Search for the cell housing the specified text and yield its [x, y] center coordinate. 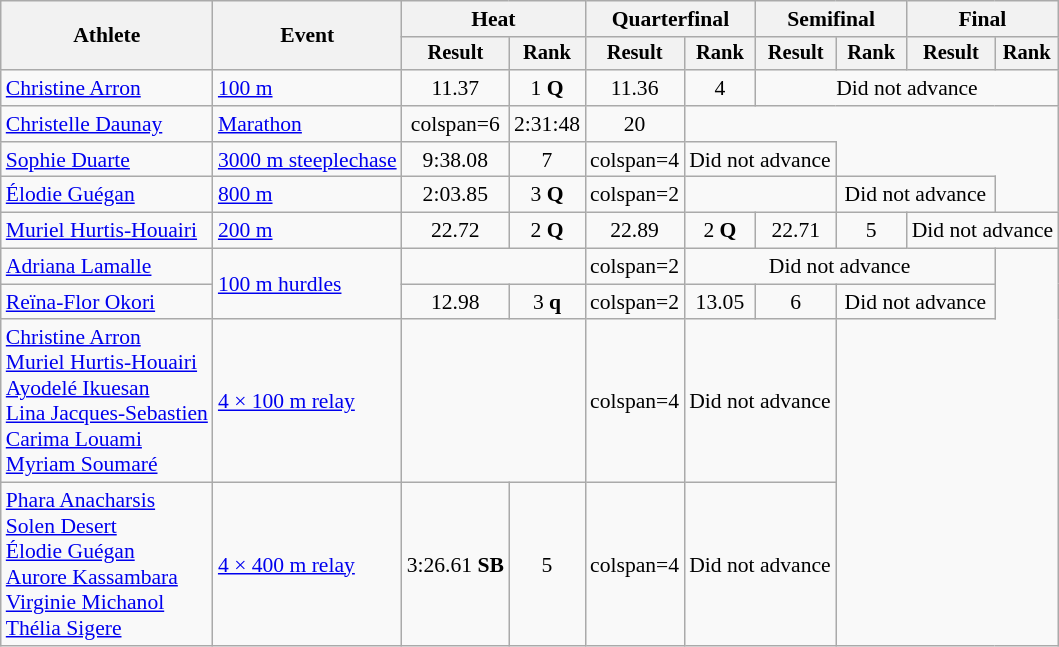
Christine Arron [107, 88]
6 [796, 302]
Athlete [107, 36]
200 m [308, 231]
22.71 [796, 231]
22.89 [634, 231]
13.05 [720, 302]
11.36 [634, 88]
Phara AnacharsisSolen DesertÉlodie GuéganAurore KassambaraVirginie MichanolThélia Sigere [107, 564]
Muriel Hurtis-Houairi [107, 231]
Event [308, 36]
Christelle Daunay [107, 124]
3000 m steeplechase [308, 160]
800 m [308, 195]
100 m [308, 88]
Élodie Guégan [107, 195]
Quarterfinal [670, 19]
3 Q [547, 195]
3:26.61 SB [456, 564]
Reïna-Flor Okori [107, 302]
Christine ArronMuriel Hurtis-HouairiAyodelé IkuesanLina Jacques-SebastienCarima LouamiMyriam Soumaré [107, 402]
2:31:48 [547, 124]
Sophie Duarte [107, 160]
9:38.08 [456, 160]
Semifinal [832, 19]
1 Q [547, 88]
2:03.85 [456, 195]
12.98 [456, 302]
Heat [494, 19]
22.72 [456, 231]
4 × 400 m relay [308, 564]
4 × 100 m relay [308, 402]
4 [720, 88]
11.37 [456, 88]
100 m hurdles [308, 284]
20 [634, 124]
colspan=6 [456, 124]
Marathon [308, 124]
7 [547, 160]
Final [983, 19]
3 q [547, 302]
Adriana Lamalle [107, 267]
